Find where the given text appears and provide that cell's center as (X, Y) coordinate. 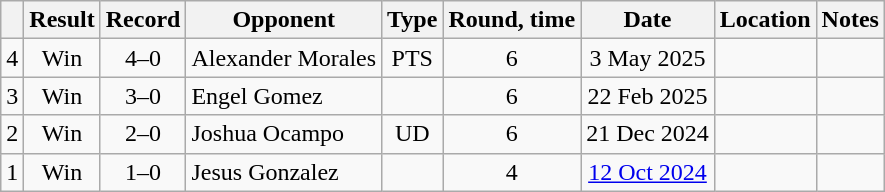
1 (12, 172)
3 (12, 96)
Notes (850, 20)
Joshua Ocampo (284, 134)
2 (12, 134)
Round, time (512, 20)
2–0 (143, 134)
Result (62, 20)
PTS (412, 58)
Opponent (284, 20)
UD (412, 134)
21 Dec 2024 (648, 134)
Engel Gomez (284, 96)
Alexander Morales (284, 58)
Record (143, 20)
3–0 (143, 96)
1–0 (143, 172)
Type (412, 20)
12 Oct 2024 (648, 172)
4–0 (143, 58)
3 May 2025 (648, 58)
Location (765, 20)
Date (648, 20)
22 Feb 2025 (648, 96)
Jesus Gonzalez (284, 172)
